Return [X, Y] of the center of cell containing provided text 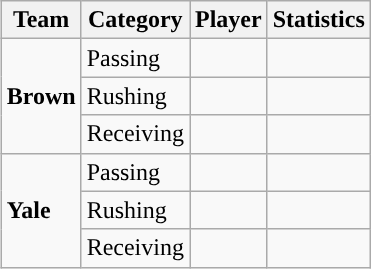
Yale [41, 210]
Brown [41, 96]
Statistics [318, 20]
Team [41, 20]
Category [135, 20]
Player [229, 20]
